For the text-containing cell, return its midpoint in (X, Y) coordinate format. 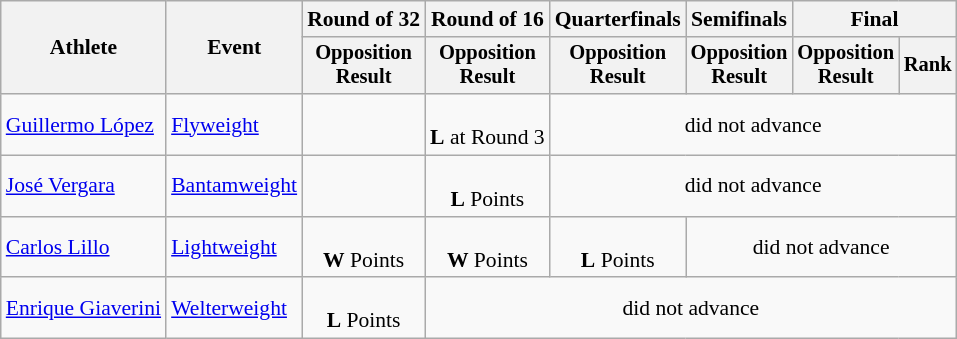
L at Round 3 (488, 124)
Lightweight (234, 248)
Enrique Giaverini (84, 308)
Round of 16 (488, 19)
Quarterfinals (618, 19)
Final (874, 19)
Bantamweight (234, 186)
Guillermo López (84, 124)
Flyweight (234, 124)
José Vergara (84, 186)
Semifinals (740, 19)
Event (234, 48)
Rank (928, 66)
Carlos Lillo (84, 248)
Athlete (84, 48)
Welterweight (234, 308)
Round of 32 (364, 19)
